Scan for the cell matching the given text and deliver its [X, Y] coordinate at center. 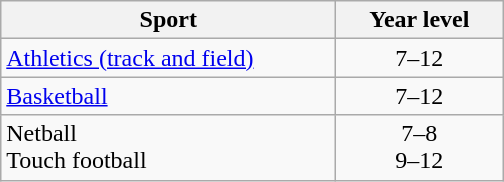
Year level [420, 20]
7–8 9–12 [420, 148]
Basketball [168, 96]
Sport [168, 20]
Netball Touch football [168, 148]
Athletics (track and field) [168, 58]
